From the cell containing the given text, extract its center point as (X, Y) coordinate. 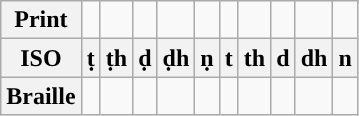
ḍ (145, 58)
n (345, 58)
Braille (41, 96)
t (228, 58)
dh (314, 58)
ṇ (207, 58)
d (283, 58)
Print (41, 20)
ISO (41, 58)
ṭ (90, 58)
ḍh (176, 58)
th (254, 58)
ṭh (116, 58)
